Search for the cell housing the specified text and yield its [X, Y] center coordinate. 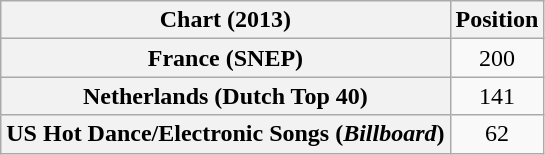
62 [497, 134]
141 [497, 96]
Chart (2013) [226, 20]
200 [497, 58]
US Hot Dance/Electronic Songs (Billboard) [226, 134]
Position [497, 20]
France (SNEP) [226, 58]
Netherlands (Dutch Top 40) [226, 96]
